From the cell containing the given text, extract its center point as (X, Y) coordinate. 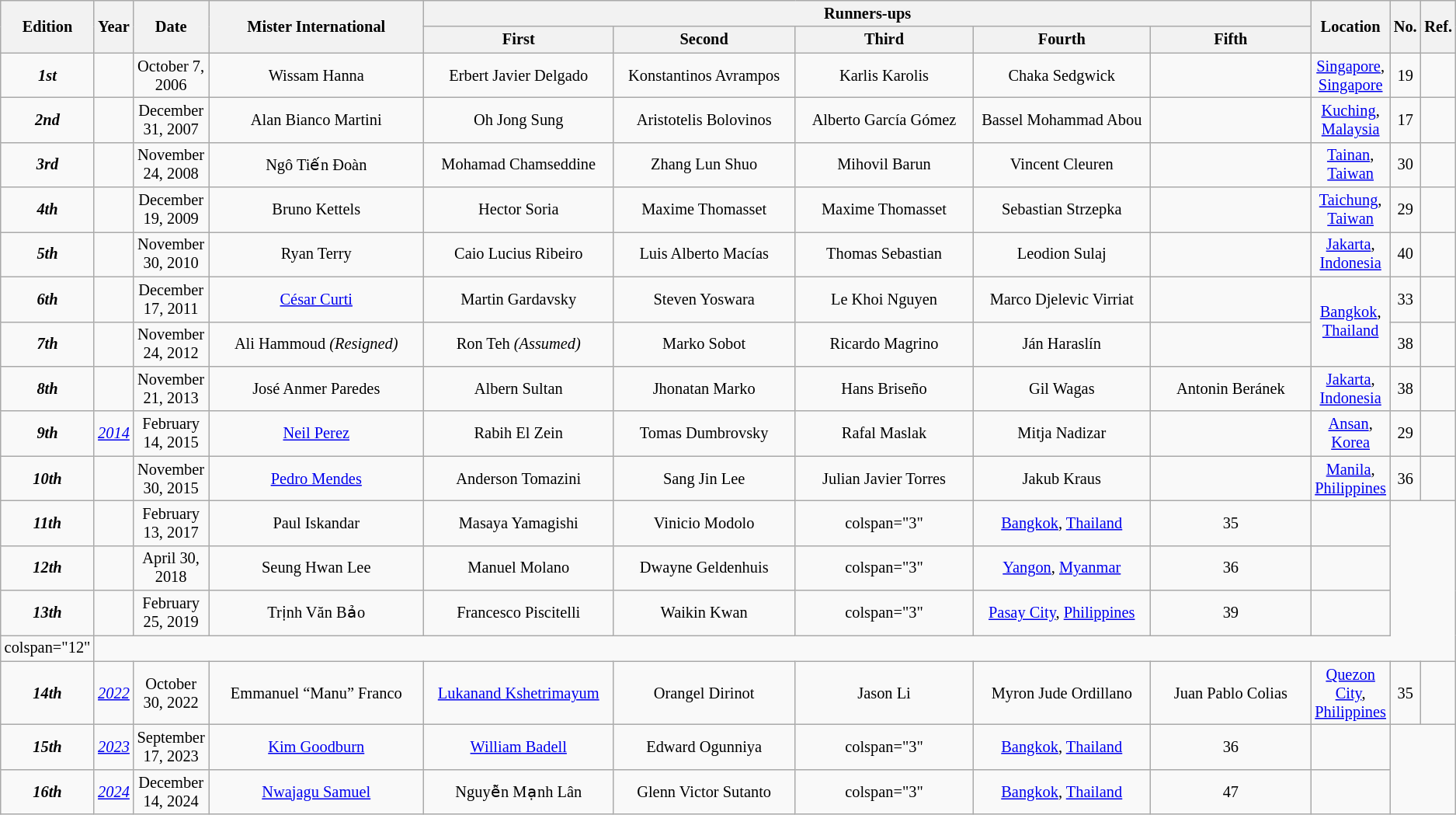
Ngô Tiến Đoàn (317, 165)
16th (47, 792)
Quezon City, Philippines (1350, 693)
Marko Sobot (704, 344)
10th (47, 479)
Le Khoi Nguyen (884, 299)
Konstantinos Avrampos (704, 75)
December 17, 2011 (171, 299)
Fourth (1062, 40)
Zhang Lun Shuo (704, 165)
Pasay City, Philippines (1062, 613)
2014 (113, 434)
December 31, 2007 (171, 120)
Thomas Sebastian (884, 254)
Manuel Molano (519, 568)
April 30, 2018 (171, 568)
Jakub Kraus (1062, 479)
Mohamad Chamseddine (519, 165)
Yangon, Myanmar (1062, 568)
February 25, 2019 (171, 613)
Francesco Piscitelli (519, 613)
Ansan, Korea (1350, 434)
First (519, 40)
Ref. (1438, 26)
Mitja Nadizar (1062, 434)
2023 (113, 747)
Erbert Javier Delgado (519, 75)
Wissam Hanna (317, 75)
Date (171, 26)
Neil Perez (317, 434)
Ron Teh (Assumed) (519, 344)
Seung Hwan Lee (317, 568)
Chaka Sedgwick (1062, 75)
Sang Jin Lee (704, 479)
Edward Ogunniya (704, 747)
Kim Goodburn (317, 747)
9th (47, 434)
Albern Sultan (519, 388)
40 (1406, 254)
Oh Jong Sung (519, 120)
Glenn Victor Sutanto (704, 792)
19 (1406, 75)
Hector Soria (519, 210)
2nd (47, 120)
Location (1350, 26)
Pedro Mendes (317, 479)
3rd (47, 165)
8th (47, 388)
Gil Wagas (1062, 388)
Ryan Terry (317, 254)
Alberto García Gómez (884, 120)
Rabih El Zein (519, 434)
17 (1406, 120)
December 19, 2009 (171, 210)
Jason Li (884, 693)
Ali Hammoud (Resigned) (317, 344)
Vinicio Modolo (704, 523)
Orangel Dirinot (704, 693)
Hans Briseño (884, 388)
Caio Lucius Ribeiro (519, 254)
October 7, 2006 (171, 75)
Waikin Kwan (704, 613)
November 24, 2008 (171, 165)
2024 (113, 792)
Lukanand Kshetrimayum (519, 693)
César Curti (317, 299)
Manila, Philippines (1350, 479)
39 (1230, 613)
Third (884, 40)
13th (47, 613)
February 13, 2017 (171, 523)
Singapore, Singapore (1350, 75)
No. (1406, 26)
Taichung, Taiwan (1350, 210)
Masaya Yamagishi (519, 523)
11th (47, 523)
Trịnh Văn Bảo (317, 613)
Tomas Dumbrovsky (704, 434)
Anderson Tomazini (519, 479)
Bassel Mohammad Abou (1062, 120)
September 17, 2023 (171, 747)
Luis Alberto Macías (704, 254)
October 30, 2022 (171, 693)
1st (47, 75)
5th (47, 254)
Emmanuel “Manu” Franco (317, 693)
14th (47, 693)
6th (47, 299)
Tainan, Taiwan (1350, 165)
November 24, 2012 (171, 344)
Mihovil Barun (884, 165)
Nwajagu Samuel (317, 792)
Julian Javier Torres (884, 479)
Marco Djelevic Virriat (1062, 299)
Leodion Sulaj (1062, 254)
33 (1406, 299)
William Badell (519, 747)
Antonin Beránek (1230, 388)
Steven Yoswara (704, 299)
colspan="12" (47, 648)
Rafal Maslak (884, 434)
Myron Jude Ordillano (1062, 693)
30 (1406, 165)
Nguyễn Mạnh Lân (519, 792)
José Anmer Paredes (317, 388)
7th (47, 344)
Second (704, 40)
February 14, 2015 (171, 434)
Kuching, Malaysia (1350, 120)
November 30, 2010 (171, 254)
Ricardo Magrino (884, 344)
Fifth (1230, 40)
12th (47, 568)
December 14, 2024 (171, 792)
Edition (47, 26)
Martin Gardavsky (519, 299)
Mister International (317, 26)
Runners-ups (867, 13)
Paul Iskandar (317, 523)
Juan Pablo Colias (1230, 693)
Aristotelis Bolovinos (704, 120)
47 (1230, 792)
Dwayne Geldenhuis (704, 568)
Year (113, 26)
Sebastian Strzepka (1062, 210)
Bruno Kettels (317, 210)
Vincent Cleuren (1062, 165)
4th (47, 210)
November 30, 2015 (171, 479)
November 21, 2013 (171, 388)
2022 (113, 693)
Jhonatan Marko (704, 388)
Alan Bianco Martini (317, 120)
Karlis Karolis (884, 75)
Ján Haraslín (1062, 344)
15th (47, 747)
